Find where the given text appears and provide that cell's center as (x, y) coordinate. 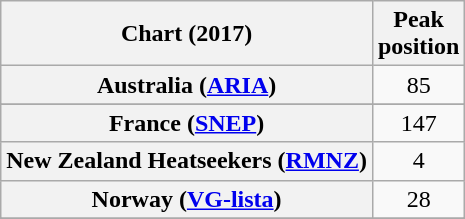
85 (418, 85)
28 (418, 199)
Peakposition (418, 34)
147 (418, 123)
France (SNEP) (187, 123)
4 (418, 161)
New Zealand Heatseekers (RMNZ) (187, 161)
Norway (VG-lista) (187, 199)
Australia (ARIA) (187, 85)
Chart (2017) (187, 34)
